Search for the cell housing the specified text and yield its [x, y] center coordinate. 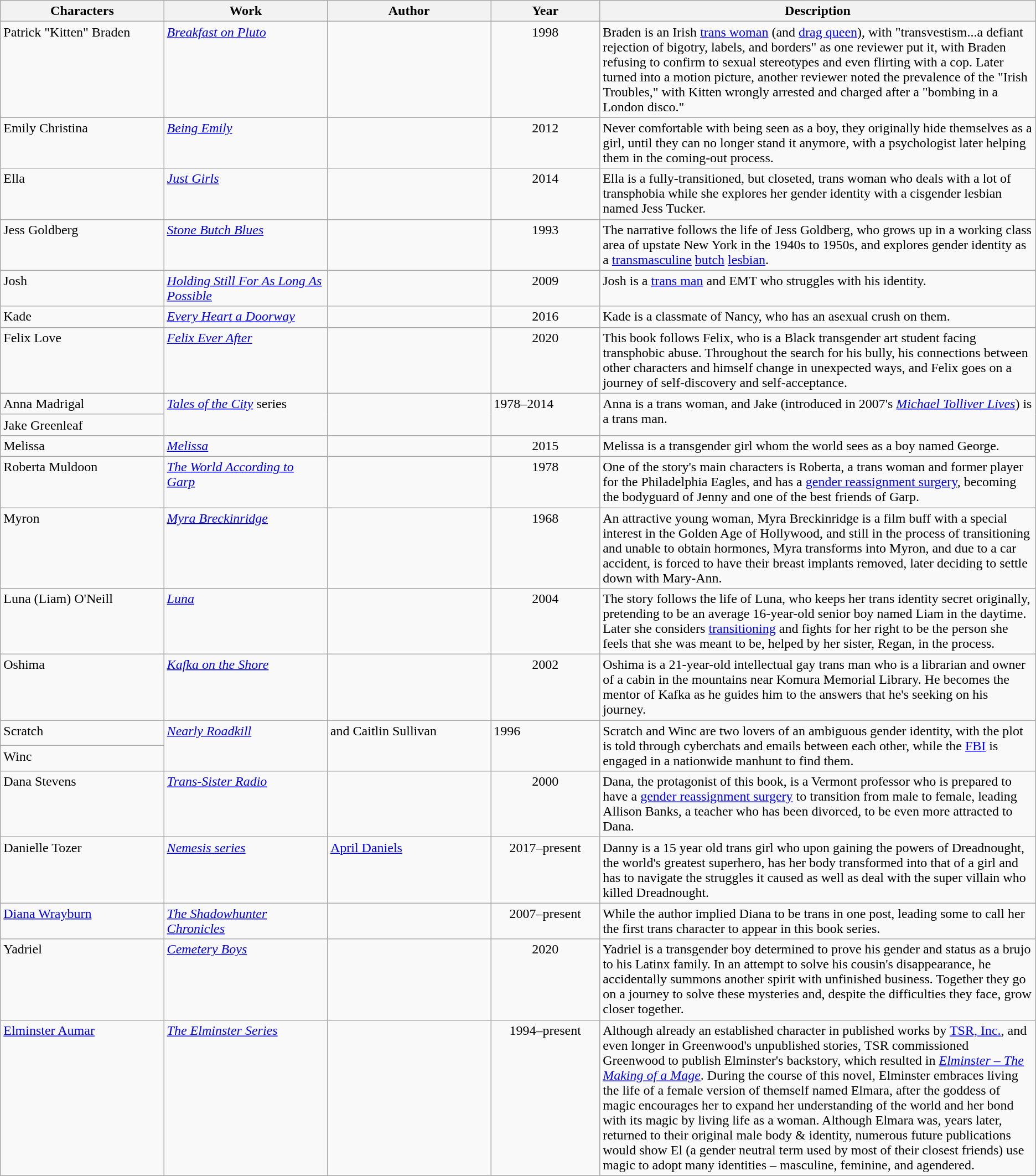
Characters [82, 11]
1994–present [546, 1097]
2012 [546, 143]
Danielle Tozer [82, 870]
2000 [546, 804]
Work [246, 11]
Author [408, 11]
Kade is a classmate of Nancy, who has an asexual crush on them. [818, 317]
Dana Stevens [82, 804]
Just Girls [246, 194]
Yadriel [82, 979]
Felix Ever After [246, 360]
Cemetery Boys [246, 979]
Winc [82, 759]
Description [818, 11]
Breakfast on Pluto [246, 70]
2015 [546, 446]
2004 [546, 621]
Kafka on the Shore [246, 688]
While the author implied Diana to be trans in one post, leading some to call her the first trans character to appear in this book series. [818, 921]
2016 [546, 317]
Year [546, 11]
The World According to Garp [246, 482]
1996 [546, 746]
and Caitlin Sullivan [408, 746]
Ella [82, 194]
2017–present [546, 870]
Trans-Sister Radio [246, 804]
1978–2014 [546, 414]
1978 [546, 482]
Emily Christina [82, 143]
Myra Breckinridge [246, 548]
Felix Love [82, 360]
Elminster Aumar [82, 1097]
1968 [546, 548]
Being Emily [246, 143]
2002 [546, 688]
2009 [546, 288]
Anna Madrigal [82, 404]
Melissa is a transgender girl whom the world sees as a boy named George. [818, 446]
Anna is a trans woman, and Jake (introduced in 2007's Michael Tolliver Lives) is a trans man. [818, 414]
The Elminster Series [246, 1097]
The Shadowhunter Chronicles [246, 921]
Holding Still For As Long As Possible [246, 288]
Jess Goldberg [82, 245]
1993 [546, 245]
Josh is a trans man and EMT who struggles with his identity. [818, 288]
Stone Butch Blues [246, 245]
2014 [546, 194]
Diana Wrayburn [82, 921]
1998 [546, 70]
Luna (Liam) O'Neill [82, 621]
Luna [246, 621]
April Daniels [408, 870]
Every Heart a Doorway [246, 317]
Patrick "Kitten" Braden [82, 70]
Tales of the City series [246, 414]
Nearly Roadkill [246, 746]
Scratch [82, 733]
Jake Greenleaf [82, 425]
Kade [82, 317]
2007–present [546, 921]
Oshima [82, 688]
Roberta Muldoon [82, 482]
Myron [82, 548]
Josh [82, 288]
Nemesis series [246, 870]
